Find where the given text appears and provide that cell's center as (X, Y) coordinate. 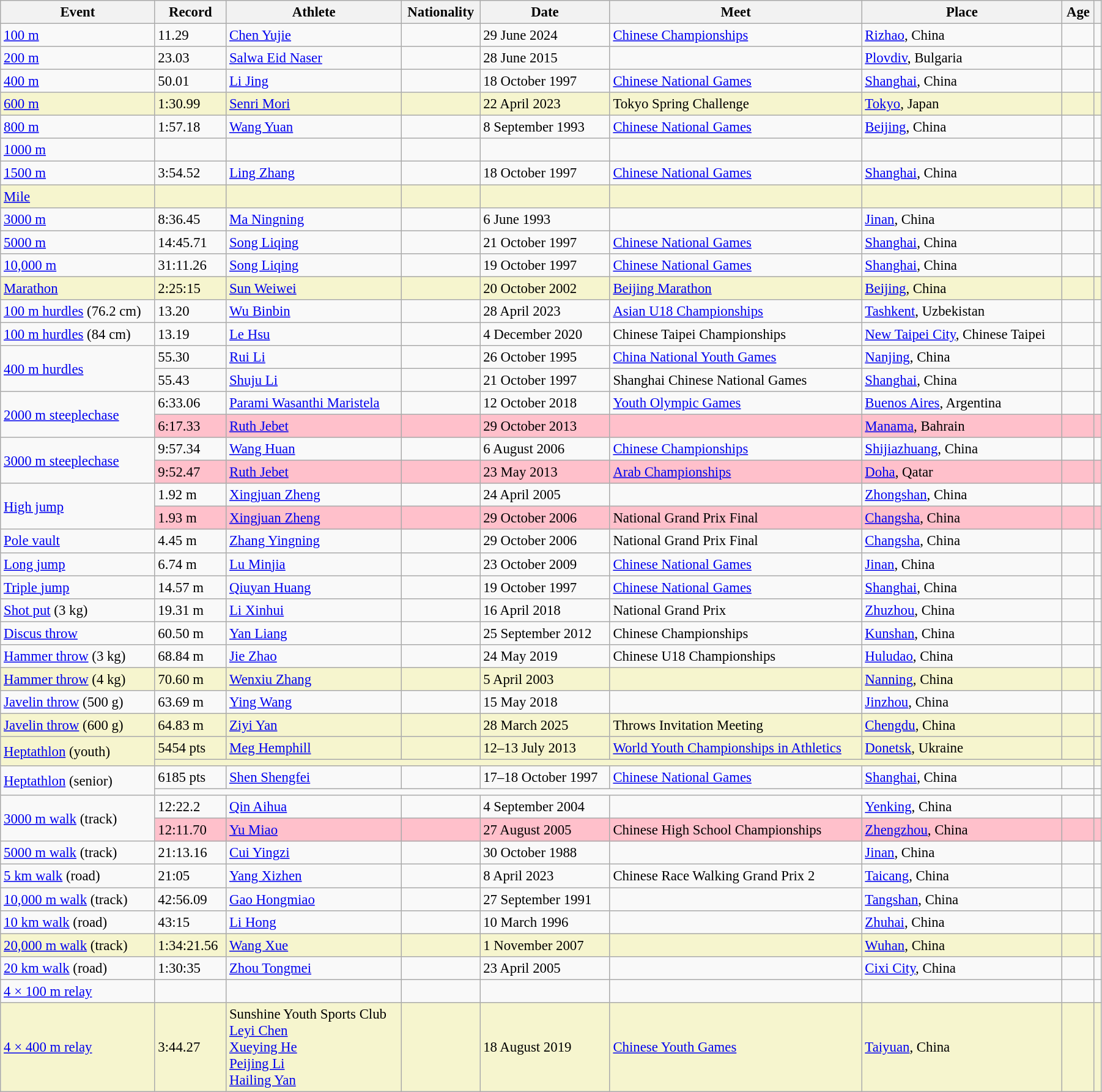
8:36.45 (191, 219)
Place (962, 12)
Javelin throw (500 g) (78, 702)
Wenxiu Zhang (314, 679)
3000 m walk (track) (78, 819)
Zhang Yingning (314, 541)
6:33.06 (191, 403)
New Taipei City, Chinese Taipei (962, 334)
42:56.09 (191, 899)
Salwa Eid Naser (314, 58)
28 March 2025 (545, 725)
26 October 1995 (545, 357)
5000 m walk (track) (78, 853)
23 April 2005 (545, 968)
Athlete (314, 12)
17–18 October 1997 (545, 778)
2:25:15 (191, 288)
1.93 m (191, 518)
Taiyuan, China (962, 1047)
3000 m steeplechase (78, 460)
Jinzhou, China (962, 702)
Rizhao, China (962, 35)
Record (191, 12)
Chinese Youth Games (736, 1047)
25 September 2012 (545, 633)
Throws Invitation Meeting (736, 725)
55.43 (191, 380)
9:52.47 (191, 472)
1000 m (78, 150)
Qin Aihua (314, 807)
15 May 2018 (545, 702)
23 October 2009 (545, 564)
27 August 2005 (545, 830)
Chinese Taipei Championships (736, 334)
Mile (78, 196)
27 September 1991 (545, 899)
Tashkent, Uzbekistan (962, 311)
Heptathlon (senior) (78, 781)
Shuju Li (314, 380)
12:11.70 (191, 830)
10 March 1996 (545, 922)
Parami Wasanthi Maristela (314, 403)
18 August 2019 (545, 1047)
5000 m (78, 242)
600 m (78, 104)
8 September 1993 (545, 127)
20,000 m walk (track) (78, 945)
World Youth Championships in Athletics (736, 748)
Chengdu, China (962, 725)
Wang Yuan (314, 127)
Doha, Qatar (962, 472)
6185 pts (191, 778)
3000 m (78, 219)
Li Jing (314, 81)
50.01 (191, 81)
Zhongshan, China (962, 495)
8 April 2023 (545, 876)
Nanjing, China (962, 357)
19.31 m (191, 610)
Javelin throw (600 g) (78, 725)
3:44.27 (191, 1047)
Beijing Marathon (736, 288)
21:05 (191, 876)
1500 m (78, 173)
400 m hurdles (78, 368)
Long jump (78, 564)
Ma Ningning (314, 219)
Qiuyan Huang (314, 587)
Yu Miao (314, 830)
Meet (736, 12)
4.45 m (191, 541)
21:13.16 (191, 853)
11.29 (191, 35)
Zhou Tongmei (314, 968)
28 June 2015 (545, 58)
100 m hurdles (84 cm) (78, 334)
Youth Olympic Games (736, 403)
Chinese Race Walking Grand Prix 2 (736, 876)
10,000 m (78, 265)
Wang Huan (314, 449)
Hammer throw (3 kg) (78, 656)
70.60 m (191, 679)
Pole vault (78, 541)
Huludao, China (962, 656)
55.30 (191, 357)
Le Hsu (314, 334)
Wang Xue (314, 945)
5454 pts (191, 748)
National Grand Prix (736, 610)
800 m (78, 127)
6.74 m (191, 564)
Triple jump (78, 587)
68.84 m (191, 656)
Lu Minjia (314, 564)
Event (78, 12)
1:30:35 (191, 968)
Discus throw (78, 633)
22 April 2023 (545, 104)
23 May 2013 (545, 472)
Plovdiv, Bulgaria (962, 58)
20 October 2002 (545, 288)
29 June 2024 (545, 35)
5 April 2003 (545, 679)
China National Youth Games (736, 357)
1:34:21.56 (191, 945)
Manama, Bahrain (962, 426)
Shanghai Chinese National Games (736, 380)
5 km walk (road) (78, 876)
Arab Championships (736, 472)
Ying Wang (314, 702)
Yenking, China (962, 807)
14:45.71 (191, 242)
High jump (78, 507)
Wuhan, China (962, 945)
24 April 2005 (545, 495)
Shen Shengfei (314, 778)
Age (1078, 12)
9:57.34 (191, 449)
100 m (78, 35)
Sunshine Youth Sports ClubLeyi ChenXueying HePeijing LiHailing Yan (314, 1047)
Chinese High School Championships (736, 830)
Cui Yingzi (314, 853)
Taicang, China (962, 876)
1:30.99 (191, 104)
Tokyo, Japan (962, 104)
Sun Weiwei (314, 288)
Jie Zhao (314, 656)
Tokyo Spring Challenge (736, 104)
Chinese U18 Championships (736, 656)
Senri Mori (314, 104)
Meg Hemphill (314, 748)
Zhuhai, China (962, 922)
100 m hurdles (76.2 cm) (78, 311)
Li Xinhui (314, 610)
Shot put (3 kg) (78, 610)
Ziyi Yan (314, 725)
29 October 2013 (545, 426)
Asian U18 Championships (736, 311)
1.92 m (191, 495)
64.83 m (191, 725)
Li Hong (314, 922)
400 m (78, 81)
Tangshan, China (962, 899)
2000 m steeplechase (78, 415)
4 December 2020 (545, 334)
23.03 (191, 58)
Donetsk, Ukraine (962, 748)
4 September 2004 (545, 807)
43:15 (191, 922)
Heptathlon (youth) (78, 751)
12:22.2 (191, 807)
3:54.52 (191, 173)
13.20 (191, 311)
1 November 2007 (545, 945)
28 April 2023 (545, 311)
Nationality (441, 12)
Yang Xizhen (314, 876)
14.57 m (191, 587)
4 × 100 m relay (78, 991)
Yan Liang (314, 633)
Zhuzhou, China (962, 610)
Rui Li (314, 357)
Date (545, 12)
Hammer throw (4 kg) (78, 679)
16 April 2018 (545, 610)
Nanning, China (962, 679)
12–13 July 2013 (545, 748)
63.69 m (191, 702)
31:11.26 (191, 265)
6 August 2006 (545, 449)
60.50 m (191, 633)
30 October 1988 (545, 853)
Gao Hongmiao (314, 899)
Chen Yujie (314, 35)
1:57.18 (191, 127)
Cixi City, China (962, 968)
20 km walk (road) (78, 968)
Shijiazhuang, China (962, 449)
10,000 m walk (track) (78, 899)
Kunshan, China (962, 633)
12 October 2018 (545, 403)
6 June 1993 (545, 219)
200 m (78, 58)
10 km walk (road) (78, 922)
6:17.33 (191, 426)
Wu Binbin (314, 311)
Marathon (78, 288)
Ling Zhang (314, 173)
13.19 (191, 334)
Zhengzhou, China (962, 830)
24 May 2019 (545, 656)
Buenos Aires, Argentina (962, 403)
4 × 400 m relay (78, 1047)
